Return (X, Y) of the center of cell containing provided text 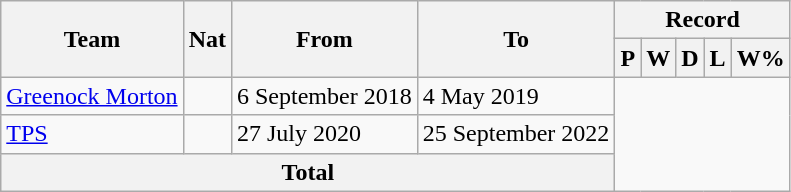
Greenock Morton (92, 96)
6 September 2018 (324, 96)
From (324, 39)
L (718, 58)
W% (760, 58)
Total (308, 172)
To (516, 39)
Record (702, 20)
27 July 2020 (324, 134)
D (690, 58)
4 May 2019 (516, 96)
P (628, 58)
25 September 2022 (516, 134)
W (658, 58)
Nat (207, 39)
TPS (92, 134)
Team (92, 39)
